Extract the [x, y] coordinate from the center of the cell holding the provided text.  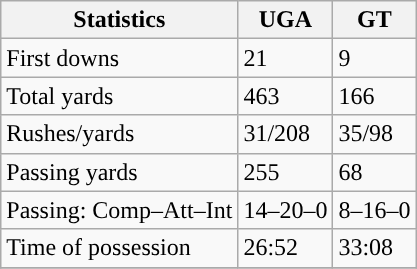
26:52 [286, 248]
166 [374, 96]
Statistics [120, 20]
Total yards [120, 96]
Rushes/yards [120, 134]
Time of possession [120, 248]
8–16–0 [374, 210]
255 [286, 172]
First downs [120, 58]
463 [286, 96]
9 [374, 58]
Passing yards [120, 172]
31/208 [286, 134]
GT [374, 20]
21 [286, 58]
UGA [286, 20]
14–20–0 [286, 210]
33:08 [374, 248]
68 [374, 172]
Passing: Comp–Att–Int [120, 210]
35/98 [374, 134]
